From the cell containing the given text, extract its center point as (X, Y) coordinate. 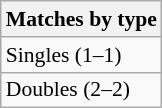
Doubles (2–2) (82, 90)
Singles (1–1) (82, 55)
Matches by type (82, 19)
